Scan for the cell matching the given text and deliver its (x, y) coordinate at center. 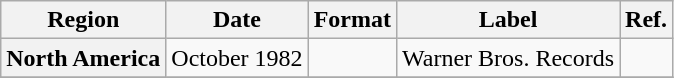
Ref. (646, 20)
Region (84, 20)
October 1982 (237, 58)
North America (84, 58)
Date (237, 20)
Format (352, 20)
Warner Bros. Records (508, 58)
Label (508, 20)
